Detect which cell encompasses the target text, then output its (X, Y) center coordinate. 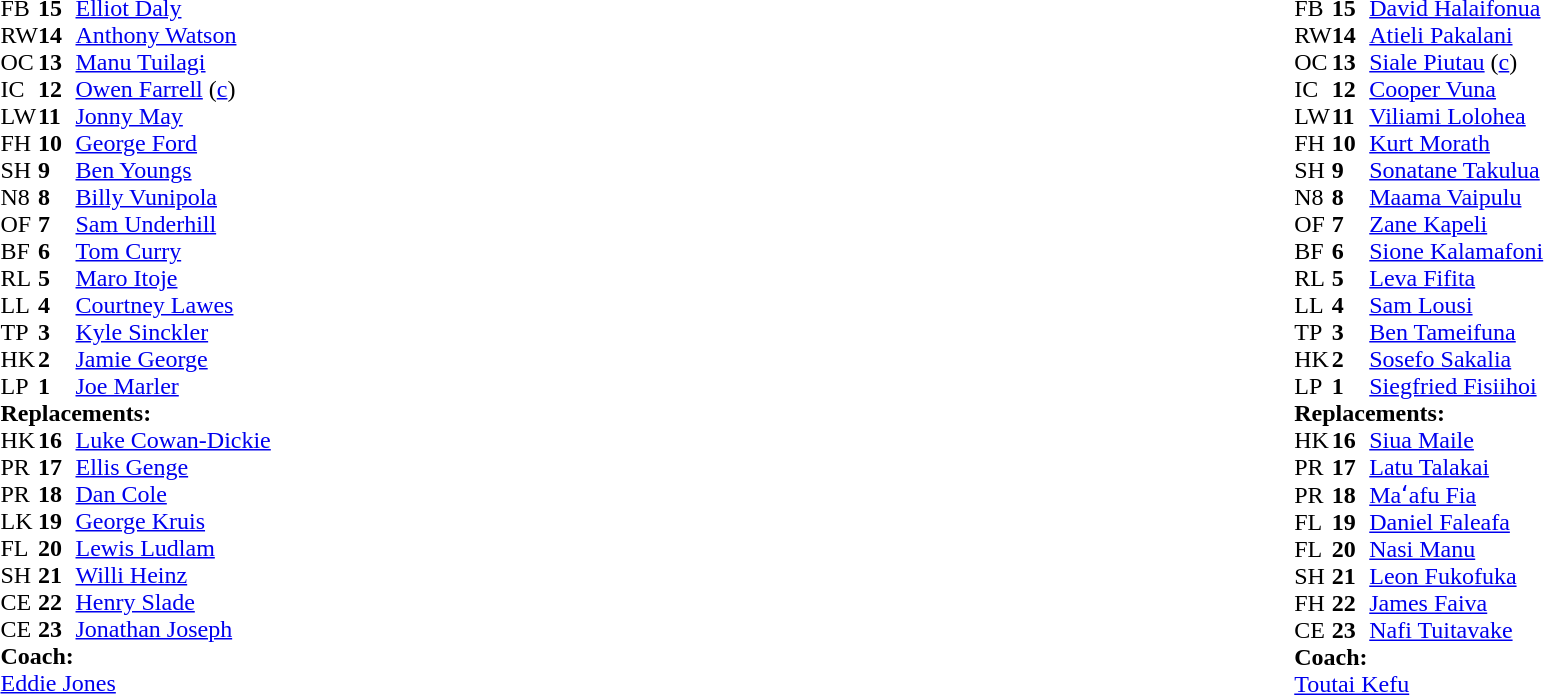
Billy Vunipola (174, 198)
Nasi Manu (1456, 550)
Maro Itoje (174, 278)
Owen Farrell (c) (174, 90)
Nafi Tuitavake (1456, 630)
Daniel Faleafa (1456, 522)
Kurt Morath (1456, 144)
Luke Cowan-Dickie (174, 440)
Jonny May (174, 116)
Latu Talakai (1456, 468)
Viliami Lolohea (1456, 116)
Leva Fifita (1456, 278)
Siegfried Fisiihoi (1456, 386)
Maama Vaipulu (1456, 198)
Manu Tuilagi (174, 62)
Zane Kapeli (1456, 224)
Anthony Watson (174, 36)
Maʻafu Fia (1456, 494)
James Faiva (1456, 604)
George Kruis (174, 522)
George Ford (174, 144)
LK (19, 522)
Henry Slade (174, 602)
Tom Curry (174, 252)
Leon Fukofuka (1456, 576)
Courtney Lawes (174, 306)
Dan Cole (174, 494)
Sione Kalamafoni (1456, 252)
Sam Underhill (174, 224)
Atieli Pakalani (1456, 36)
Siua Maile (1456, 440)
Sosefo Sakalia (1456, 360)
Siale Piutau (c) (1456, 62)
Lewis Ludlam (174, 548)
Cooper Vuna (1456, 90)
Jonathan Joseph (174, 630)
Jamie George (174, 360)
Ellis Genge (174, 468)
Willi Heinz (174, 576)
Sam Lousi (1456, 306)
Sonatane Takulua (1456, 170)
Ben Tameifuna (1456, 332)
Ben Youngs (174, 170)
Joe Marler (174, 386)
Kyle Sinckler (174, 332)
